Detect which cell encompasses the target text, then output its [x, y] center coordinate. 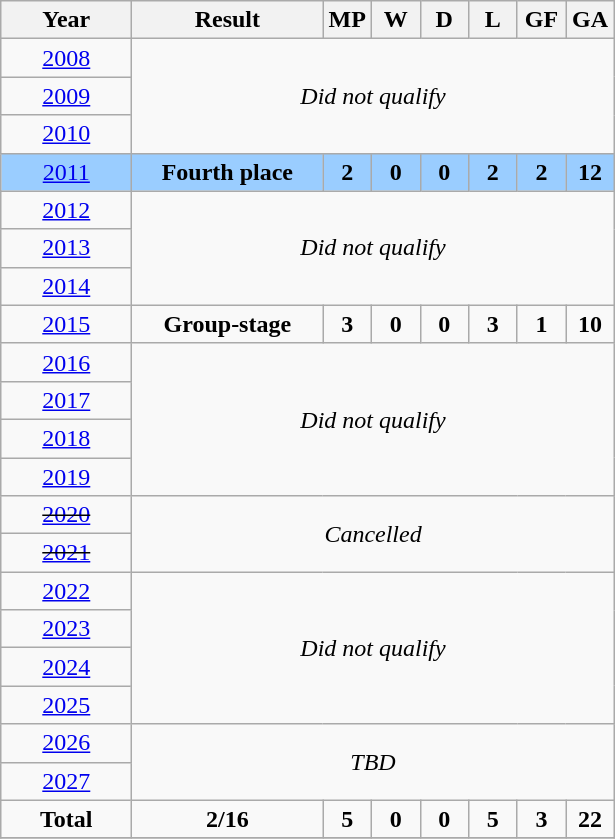
2020 [66, 515]
Cancelled [373, 534]
2010 [66, 134]
Group-stage [228, 324]
12 [590, 172]
2009 [66, 96]
Fourth place [228, 172]
2016 [66, 362]
2014 [66, 286]
2013 [66, 248]
10 [590, 324]
MP [348, 20]
2022 [66, 591]
2/16 [228, 819]
2011 [66, 172]
2027 [66, 781]
TBD [373, 762]
2023 [66, 629]
GF [542, 20]
Year [66, 20]
2017 [66, 400]
2025 [66, 705]
22 [590, 819]
2019 [66, 477]
2018 [66, 438]
2008 [66, 58]
2015 [66, 324]
W [396, 20]
2024 [66, 667]
1 [542, 324]
GA [590, 20]
Total [66, 819]
2021 [66, 553]
2012 [66, 210]
2026 [66, 743]
D [444, 20]
L [494, 20]
Result [228, 20]
